Output the [x, y] coordinate of the center of the cell containing the given text.  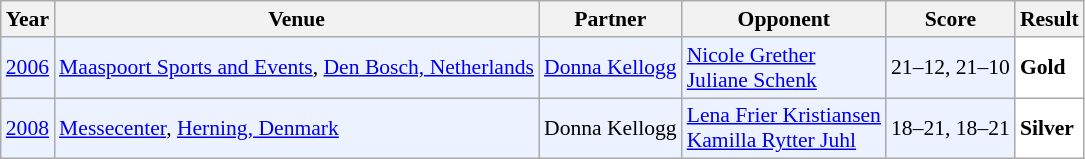
Gold [1050, 68]
2008 [28, 128]
21–12, 21–10 [950, 68]
Silver [1050, 128]
Nicole Grether Juliane Schenk [784, 68]
18–21, 18–21 [950, 128]
Lena Frier Kristiansen Kamilla Rytter Juhl [784, 128]
Opponent [784, 19]
Partner [610, 19]
Score [950, 19]
Venue [296, 19]
Maaspoort Sports and Events, Den Bosch, Netherlands [296, 68]
2006 [28, 68]
Messecenter, Herning, Denmark [296, 128]
Year [28, 19]
Result [1050, 19]
